For the text-containing cell, return its midpoint in (x, y) coordinate format. 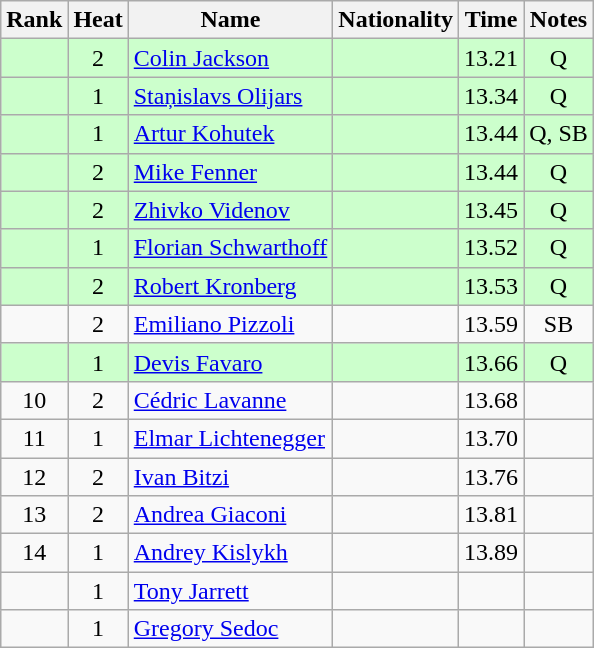
Cédric Lavanne (230, 400)
13.66 (492, 362)
Artur Kohutek (230, 134)
Tony Jarrett (230, 591)
Elmar Lichtenegger (230, 438)
Devis Favaro (230, 362)
13.81 (492, 515)
13.52 (492, 248)
Rank (34, 20)
Gregory Sedoc (230, 629)
12 (34, 477)
13.45 (492, 210)
13.59 (492, 324)
10 (34, 400)
Staņislavs Olijars (230, 96)
13.68 (492, 400)
11 (34, 438)
Notes (559, 20)
Heat (98, 20)
Colin Jackson (230, 58)
13.53 (492, 286)
SB (559, 324)
Mike Fenner (230, 172)
13 (34, 515)
13.89 (492, 553)
14 (34, 553)
13.34 (492, 96)
Robert Kronberg (230, 286)
Q, SB (559, 134)
13.70 (492, 438)
Andrea Giaconi (230, 515)
Emiliano Pizzoli (230, 324)
Zhivko Videnov (230, 210)
13.76 (492, 477)
13.21 (492, 58)
Ivan Bitzi (230, 477)
Andrey Kislykh (230, 553)
Nationality (396, 20)
Name (230, 20)
Time (492, 20)
Florian Schwarthoff (230, 248)
